Pinpoint the cell where the given text exists, returning its [x, y] midpoint coordinate. 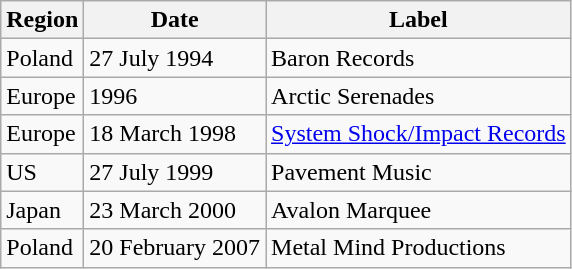
Baron Records [419, 58]
Date [175, 20]
Avalon Marquee [419, 210]
Pavement Music [419, 172]
27 July 1994 [175, 58]
Arctic Serenades [419, 96]
Japan [42, 210]
20 February 2007 [175, 248]
Metal Mind Productions [419, 248]
Region [42, 20]
1996 [175, 96]
18 March 1998 [175, 134]
US [42, 172]
27 July 1999 [175, 172]
23 March 2000 [175, 210]
Label [419, 20]
System Shock/Impact Records [419, 134]
